Search for the cell housing the specified text and yield its (X, Y) center coordinate. 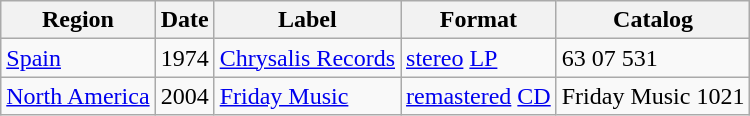
Format (479, 20)
Region (78, 20)
Date (184, 20)
stereo LP (479, 58)
Friday Music (307, 96)
Label (307, 20)
Friday Music 1021 (653, 96)
Chrysalis Records (307, 58)
North America (78, 96)
63 07 531 (653, 58)
2004 (184, 96)
Spain (78, 58)
remastered CD (479, 96)
1974 (184, 58)
Catalog (653, 20)
